Detect which cell encompasses the target text, then output its (x, y) center coordinate. 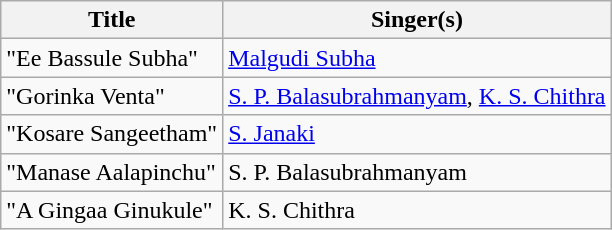
"A Gingaa Ginukule" (112, 210)
"Gorinka Venta" (112, 96)
"Ee Bassule Subha" (112, 58)
S. P. Balasubrahmanyam, K. S. Chithra (417, 96)
"Kosare Sangeetham" (112, 134)
S. Janaki (417, 134)
Malgudi Subha (417, 58)
"Manase Aalapinchu" (112, 172)
Title (112, 20)
S. P. Balasubrahmanyam (417, 172)
K. S. Chithra (417, 210)
Singer(s) (417, 20)
